Determine the (x, y) coordinate at the center of the cell enclosing the given text.  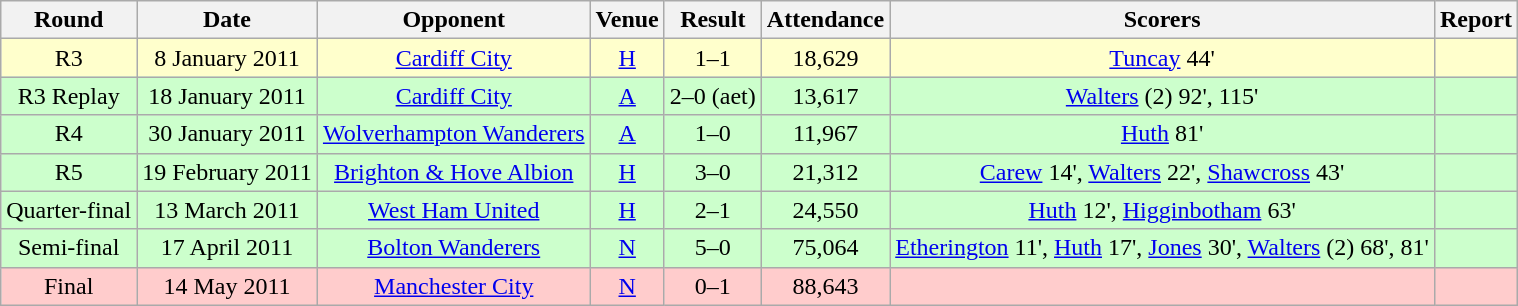
75,064 (825, 248)
Scorers (1162, 20)
Huth 12', Higginbotham 63' (1162, 210)
Opponent (454, 20)
8 January 2011 (228, 58)
18 January 2011 (228, 96)
21,312 (825, 172)
0–1 (712, 286)
5–0 (712, 248)
18,629 (825, 58)
1–0 (712, 134)
Report (1476, 20)
Tuncay 44' (1162, 58)
R3 Replay (69, 96)
Date (228, 20)
Bolton Wanderers (454, 248)
Venue (627, 20)
2–0 (aet) (712, 96)
R4 (69, 134)
Huth 81' (1162, 134)
Attendance (825, 20)
1–1 (712, 58)
3–0 (712, 172)
Quarter-final (69, 210)
R3 (69, 58)
West Ham United (454, 210)
30 January 2011 (228, 134)
Final (69, 286)
Result (712, 20)
88,643 (825, 286)
17 April 2011 (228, 248)
24,550 (825, 210)
Round (69, 20)
11,967 (825, 134)
Etherington 11', Huth 17', Jones 30', Walters (2) 68', 81' (1162, 248)
19 February 2011 (228, 172)
Wolverhampton Wanderers (454, 134)
Brighton & Hove Albion (454, 172)
R5 (69, 172)
13,617 (825, 96)
2–1 (712, 210)
13 March 2011 (228, 210)
Carew 14', Walters 22', Shawcross 43' (1162, 172)
Walters (2) 92', 115' (1162, 96)
14 May 2011 (228, 286)
Semi-final (69, 248)
Manchester City (454, 286)
